Scan for the cell matching the given text and deliver its (X, Y) coordinate at center. 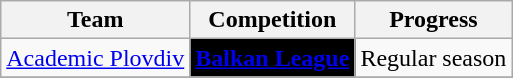
Balkan League (272, 58)
Progress (434, 20)
Competition (272, 20)
Team (96, 20)
Regular season (434, 58)
Academic Plovdiv (96, 58)
